Scan for the cell matching the given text and deliver its (X, Y) coordinate at center. 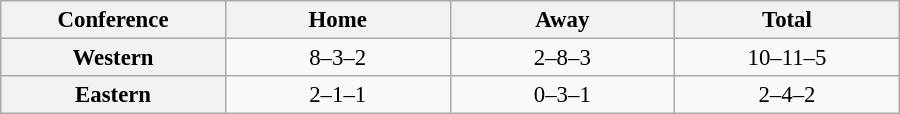
Eastern (114, 95)
0–3–1 (562, 95)
Home (338, 20)
Away (562, 20)
2–4–2 (788, 95)
8–3–2 (338, 58)
Western (114, 58)
Total (788, 20)
10–11–5 (788, 58)
Conference (114, 20)
2–8–3 (562, 58)
2–1–1 (338, 95)
